Detect which cell encompasses the target text, then output its [x, y] center coordinate. 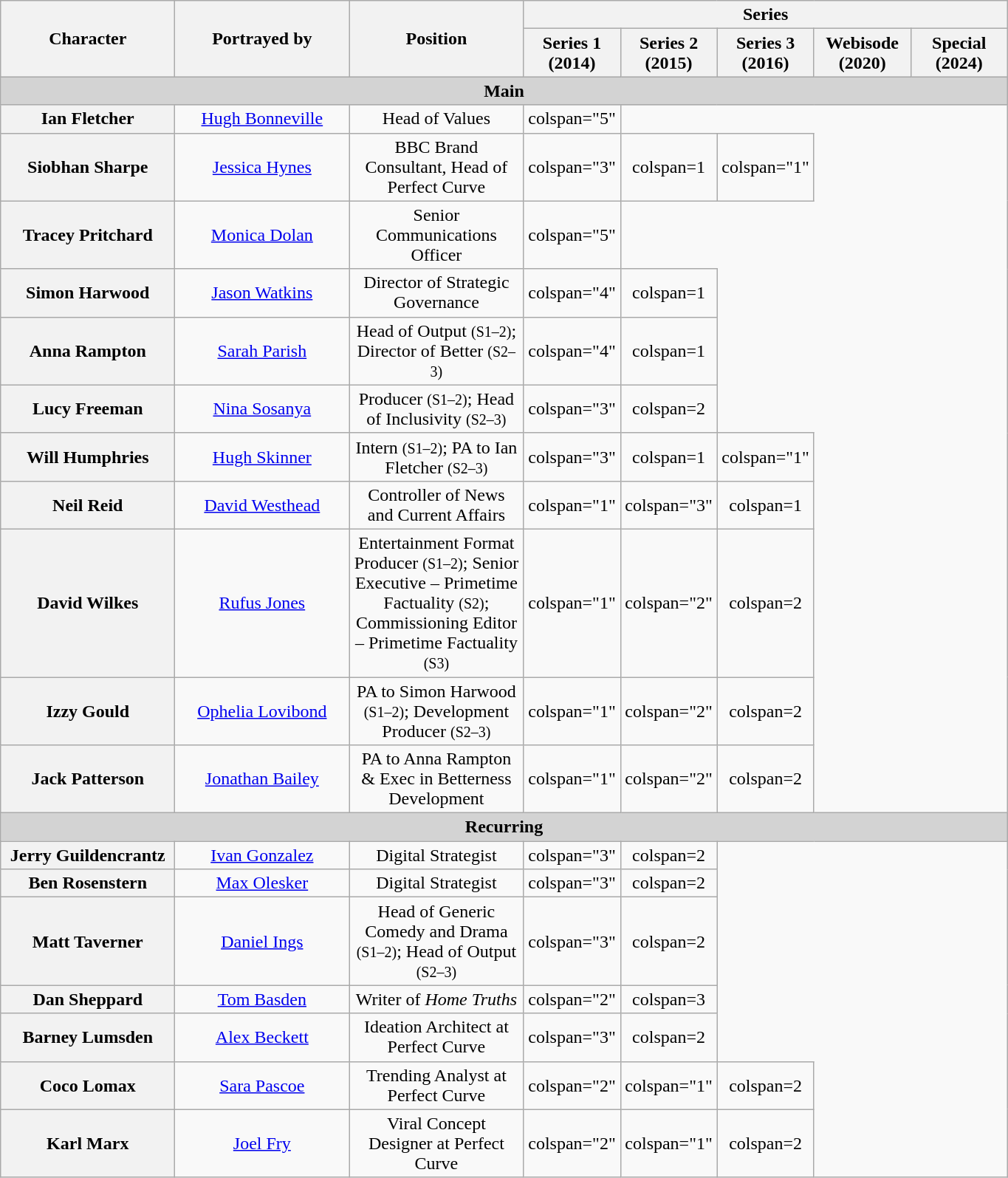
Max Olesker [262, 883]
Sara Pascoe [262, 1086]
Series 2(2015) [669, 53]
Tracey Pritchard [88, 235]
Nina Sosanya [262, 409]
Lucy Freeman [88, 409]
Series 3(2016) [765, 53]
Intern (S1–2); PA to Ian Fletcher (S2–3) [436, 456]
PA to Simon Harwood (S1–2); Development Producer (S2–3) [436, 710]
Hugh Skinner [262, 456]
Tom Basden [262, 999]
Director of Strategic Governance [436, 292]
Trending Analyst at Perfect Curve [436, 1086]
Ivan Gonzalez [262, 855]
Jason Watkins [262, 292]
Alex Beckett [262, 1037]
Webisode(2020) [863, 53]
Joel Fry [262, 1143]
Monica Dolan [262, 235]
Series 1(2014) [572, 53]
Ideation Architect at Perfect Curve [436, 1037]
Rufus Jones [262, 603]
Jessica Hynes [262, 167]
Recurring [504, 827]
Ophelia Lovibond [262, 710]
Daniel Ings [262, 941]
Writer of Home Truths [436, 999]
Head of Output (S1–2); Director of Better (S2–3) [436, 351]
Dan Sheppard [88, 999]
Producer (S1–2); Head of Inclusivity (S2–3) [436, 409]
Jonathan Bailey [262, 779]
colspan=3 [669, 999]
Izzy Gould [88, 710]
Neil Reid [88, 505]
Siobhan Sharpe [88, 167]
Hugh Bonneville [262, 119]
Head of Generic Comedy and Drama (S1–2); Head of Output (S2–3) [436, 941]
Anna Rampton [88, 351]
Head of Values [436, 119]
Jerry Guildencrantz [88, 855]
Jack Patterson [88, 779]
Series [765, 15]
Viral Concept Designer at Perfect Curve [436, 1143]
Position [436, 38]
Ben Rosenstern [88, 883]
Barney Lumsden [88, 1037]
Entertainment Format Producer (S1–2); Senior Executive – Primetime Factuality (S2); Commissioning Editor – Primetime Factuality (S3) [436, 603]
Will Humphries [88, 456]
Ian Fletcher [88, 119]
Coco Lomax [88, 1086]
Portrayed by [262, 38]
Special(2024) [959, 53]
David Westhead [262, 505]
Senior Communications Officer [436, 235]
Karl Marx [88, 1143]
Matt Taverner [88, 941]
Sarah Parish [262, 351]
BBC Brand Consultant, Head of Perfect Curve [436, 167]
David Wilkes [88, 603]
Main [504, 91]
Simon Harwood [88, 292]
PA to Anna Rampton & Exec in Betterness Development [436, 779]
Controller of News and Current Affairs [436, 505]
Character [88, 38]
